Scan for the cell matching the given text and deliver its (x, y) coordinate at center. 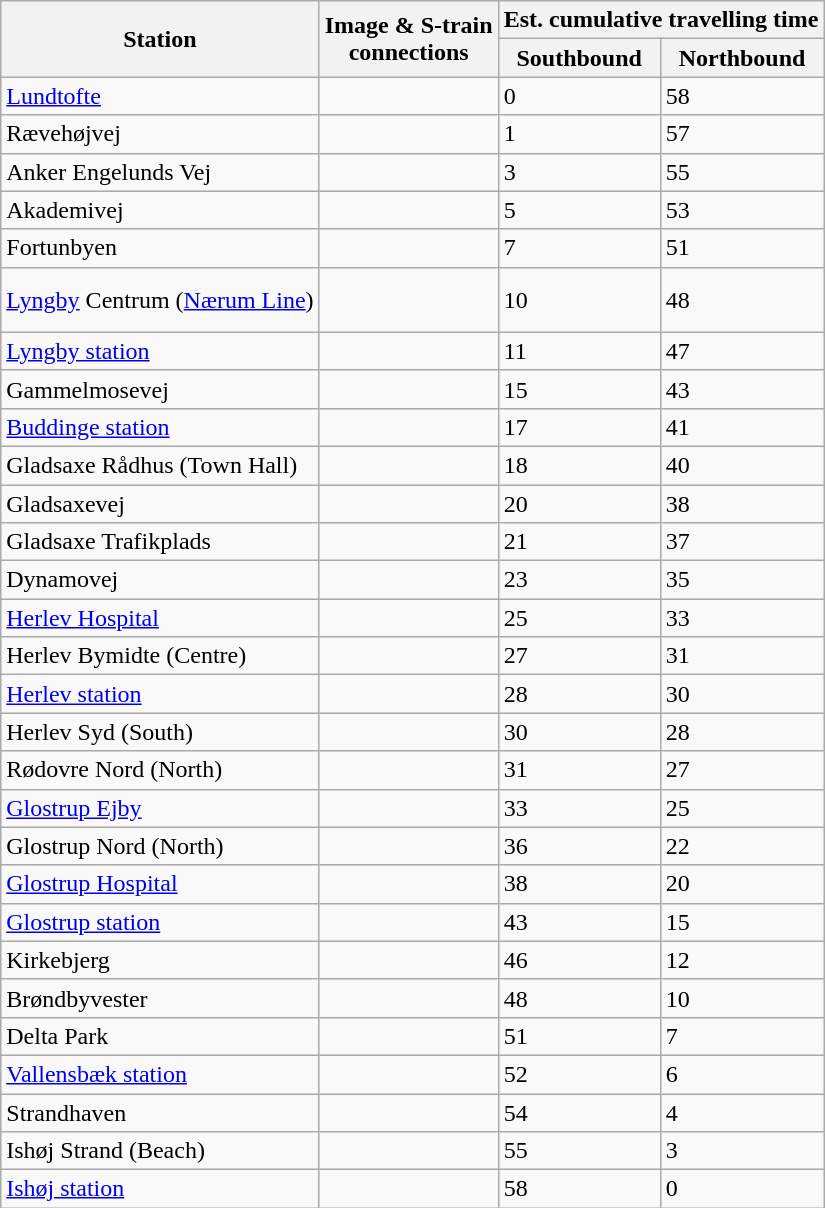
Gladsaxe Trafikplads (160, 542)
11 (579, 351)
1 (579, 134)
Rødovre Nord (North) (160, 770)
Delta Park (160, 1036)
54 (579, 1113)
57 (742, 134)
35 (742, 580)
Southbound (579, 58)
17 (579, 427)
21 (579, 542)
Brøndbyvester (160, 998)
Herlev station (160, 694)
Fortunbyen (160, 248)
12 (742, 960)
Est. cumulative travelling time (661, 20)
Vallensbæk station (160, 1074)
Anker Engelunds Vej (160, 172)
36 (579, 846)
Ishøj station (160, 1189)
Buddinge station (160, 427)
Ishøj Strand (Beach) (160, 1151)
Glostrup station (160, 922)
Image & S-trainconnections (408, 39)
22 (742, 846)
47 (742, 351)
52 (579, 1074)
Kirkebjerg (160, 960)
18 (579, 465)
Glostrup Hospital (160, 884)
5 (579, 210)
Akademivej (160, 210)
37 (742, 542)
Lundtofte (160, 96)
Glostrup Ejby (160, 808)
4 (742, 1113)
6 (742, 1074)
Gammelmosevej (160, 389)
Northbound (742, 58)
Dynamovej (160, 580)
Station (160, 39)
Lyngby station (160, 351)
Lyngby Centrum (Nærum Line) (160, 300)
Gladsaxevej (160, 503)
Gladsaxe Rådhus (Town Hall) (160, 465)
46 (579, 960)
41 (742, 427)
Rævehøjvej (160, 134)
23 (579, 580)
Glostrup Nord (North) (160, 846)
40 (742, 465)
Herlev Bymidte (Centre) (160, 656)
Strandhaven (160, 1113)
Herlev Hospital (160, 618)
53 (742, 210)
Herlev Syd (South) (160, 732)
